Locate the cell with the specified text and output its [x, y] center coordinate. 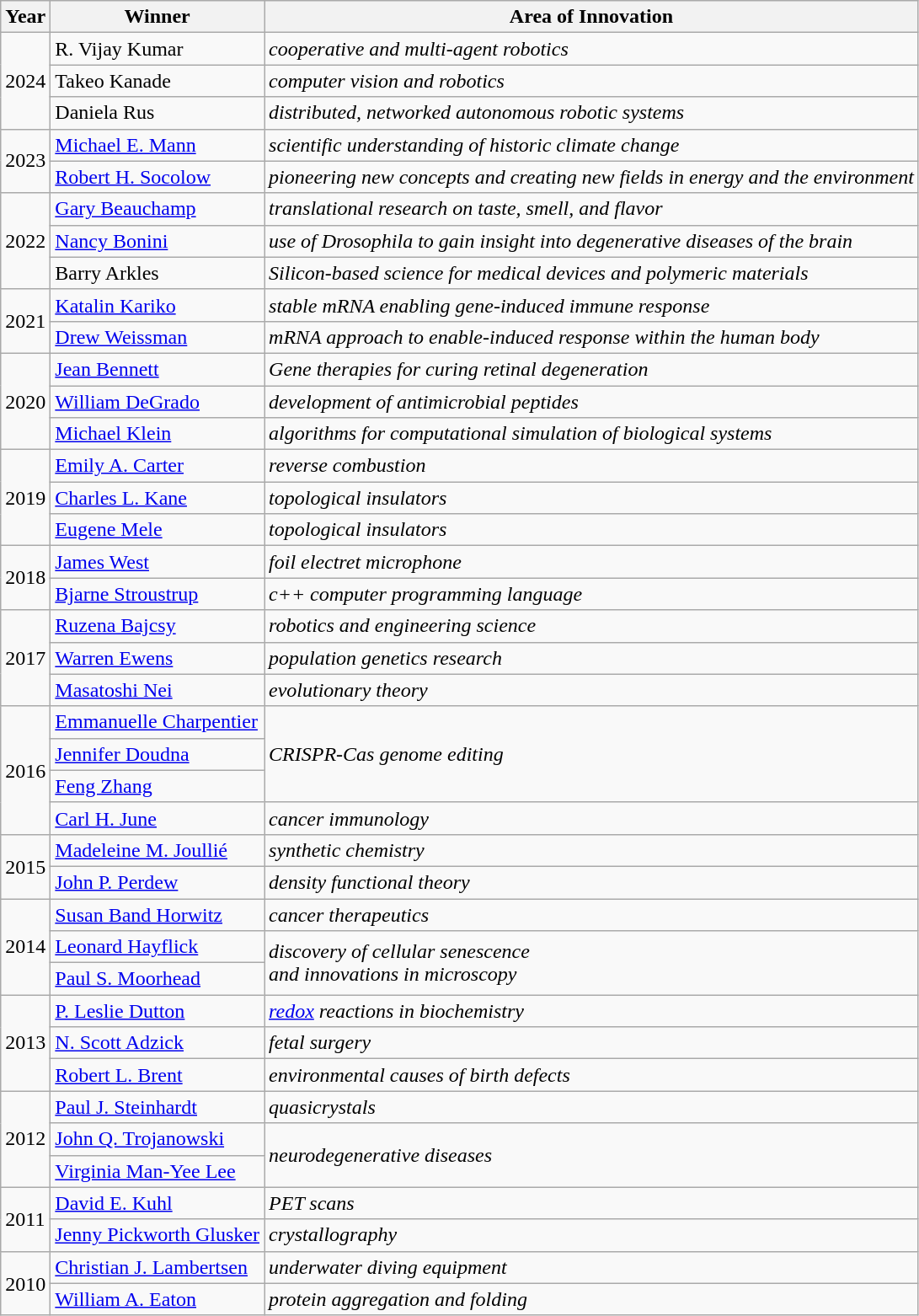
cooperative and multi-agent robotics [591, 49]
2024 [25, 81]
William A. Eaton [158, 1299]
distributed, networked autonomous robotic systems [591, 113]
evolutionary theory [591, 690]
Emily A. Carter [158, 466]
Michael E. Mann [158, 145]
Katalin Kariko [158, 305]
2013 [25, 1043]
Jennifer Doudna [158, 754]
Warren Ewens [158, 658]
population genetics research [591, 658]
Michael Klein [158, 434]
2018 [25, 578]
Feng Zhang [158, 786]
underwater diving equipment [591, 1267]
David E. Kuhl [158, 1203]
Barry Arkles [158, 273]
PET scans [591, 1203]
Virginia Man-Yee Lee [158, 1171]
Paul S. Moorhead [158, 979]
mRNA approach to enable-induced response within the human body [591, 337]
2023 [25, 161]
reverse combustion [591, 466]
William DeGrado [158, 402]
Charles L. Kane [158, 498]
synthetic chemistry [591, 850]
translational research on taste, smell, and flavor [591, 209]
Jean Bennett [158, 369]
Christian J. Lambertsen [158, 1267]
Silicon-based science for medical devices and polymeric materials [591, 273]
CRISPR-Cas genome editing [591, 754]
2017 [25, 658]
Area of Innovation [591, 17]
John Q. Trojanowski [158, 1139]
2016 [25, 770]
Winner [158, 17]
computer vision and robotics [591, 81]
2011 [25, 1219]
Ruzena Bajcsy [158, 626]
scientific understanding of historic climate change [591, 145]
protein aggregation and folding [591, 1299]
Drew Weissman [158, 337]
Gene therapies for curing retinal degeneration [591, 369]
Daniela Rus [158, 113]
Gary Beauchamp [158, 209]
cancer therapeutics [591, 914]
algorithms for computational simulation of biological systems [591, 434]
discovery of cellular senescenceand innovations in microscopy [591, 963]
c++ computer programming language [591, 594]
fetal surgery [591, 1043]
2022 [25, 241]
Eugene Mele [158, 530]
Robert L. Brent [158, 1075]
2020 [25, 401]
pioneering new concepts and creating new fields in energy and the environment [591, 177]
Bjarne Stroustrup [158, 594]
James West [158, 562]
Susan Band Horwitz [158, 914]
Takeo Kanade [158, 81]
2012 [25, 1139]
use of Drosophila to gain insight into degenerative diseases of the brain [591, 241]
P. Leslie Dutton [158, 1011]
2015 [25, 866]
Emmanuelle Charpentier [158, 722]
foil electret microphone [591, 562]
crystallography [591, 1235]
cancer immunology [591, 818]
stable mRNA enabling gene-induced immune response [591, 305]
R. Vijay Kumar [158, 49]
environmental causes of birth defects [591, 1075]
density functional theory [591, 882]
N. Scott Adzick [158, 1043]
2010 [25, 1283]
2014 [25, 946]
Madeleine M. Joullié [158, 850]
Leonard Hayflick [158, 947]
Nancy Bonini [158, 241]
robotics and engineering science [591, 626]
2021 [25, 321]
Masatoshi Nei [158, 690]
development of antimicrobial peptides [591, 402]
John P. Perdew [158, 882]
2019 [25, 498]
redox reactions in biochemistry [591, 1011]
neurodegenerative diseases [591, 1155]
quasicrystals [591, 1107]
Robert H. Socolow [158, 177]
Carl H. June [158, 818]
Jenny Pickworth Glusker [158, 1235]
Paul J. Steinhardt [158, 1107]
Year [25, 17]
